Provide the [x, y] coordinate of the cell's center where the given text is located.  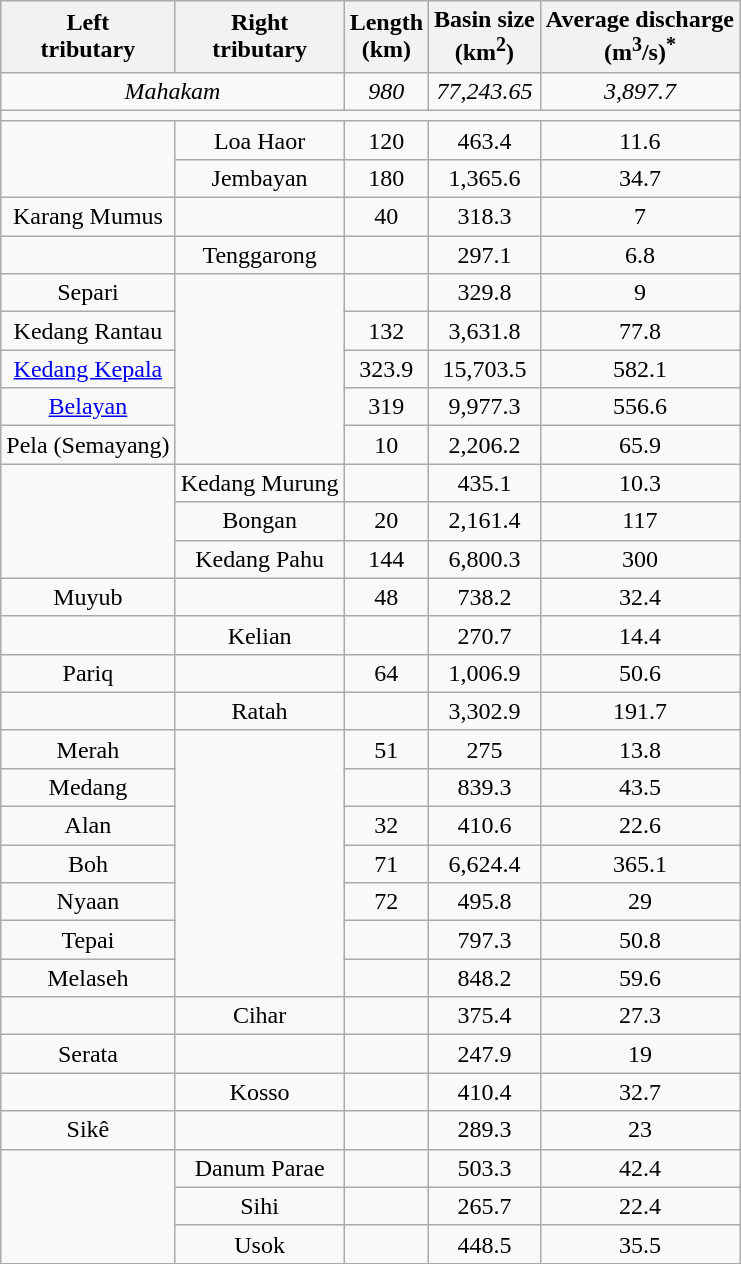
300 [640, 559]
Belayan [88, 407]
6,800.3 [485, 559]
15,703.5 [485, 369]
Kedang Rantau [88, 331]
Tepai [88, 940]
50.8 [640, 940]
19 [640, 1054]
Length(km) [386, 37]
297.1 [485, 255]
980 [386, 91]
Medang [88, 787]
1,365.6 [485, 178]
Kosso [260, 1092]
Boh [88, 864]
48 [386, 597]
Jembayan [260, 178]
64 [386, 673]
556.6 [640, 407]
77.8 [640, 331]
65.9 [640, 445]
448.5 [485, 1244]
43.5 [640, 787]
Pela (Semayang) [88, 445]
3,631.8 [485, 331]
10.3 [640, 483]
318.3 [485, 217]
Nyaan [88, 902]
71 [386, 864]
Tenggarong [260, 255]
Kedang Murung [260, 483]
Pariq [88, 673]
Separi [88, 293]
11.6 [640, 140]
289.3 [485, 1130]
40 [386, 217]
32 [386, 826]
Danum Parae [260, 1168]
Cihar [260, 1016]
Kedang Kepala [88, 369]
9,977.3 [485, 407]
Alan [88, 826]
132 [386, 331]
2,206.2 [485, 445]
51 [386, 749]
265.7 [485, 1206]
180 [386, 178]
Kedang Pahu [260, 559]
20 [386, 521]
3,897.7 [640, 91]
32.7 [640, 1092]
Melaseh [88, 978]
72 [386, 902]
9 [640, 293]
Sihi [260, 1206]
27.3 [640, 1016]
247.9 [485, 1054]
7 [640, 217]
797.3 [485, 940]
6.8 [640, 255]
Karang Mumus [88, 217]
495.8 [485, 902]
Serata [88, 1054]
3,302.9 [485, 711]
Loa Haor [260, 140]
Usok [260, 1244]
22.4 [640, 1206]
319 [386, 407]
6,624.4 [485, 864]
463.4 [485, 140]
365.1 [640, 864]
738.2 [485, 597]
Righttributary [260, 37]
59.6 [640, 978]
848.2 [485, 978]
77,243.65 [485, 91]
Basin size(km2) [485, 37]
Merah [88, 749]
Mahakam [172, 91]
23 [640, 1130]
582.1 [640, 369]
270.7 [485, 635]
Kelian [260, 635]
410.4 [485, 1092]
117 [640, 521]
22.6 [640, 826]
144 [386, 559]
329.8 [485, 293]
503.3 [485, 1168]
Average discharge(m3/s)* [640, 37]
2,161.4 [485, 521]
29 [640, 902]
13.8 [640, 749]
410.6 [485, 826]
34.7 [640, 178]
10 [386, 445]
120 [386, 140]
Lefttributary [88, 37]
32.4 [640, 597]
50.6 [640, 673]
35.5 [640, 1244]
Muyub [88, 597]
275 [485, 749]
14.4 [640, 635]
Bongan [260, 521]
Ratah [260, 711]
191.7 [640, 711]
1,006.9 [485, 673]
839.3 [485, 787]
Sikê [88, 1130]
323.9 [386, 369]
42.4 [640, 1168]
435.1 [485, 483]
375.4 [485, 1016]
